From the cell containing the given text, extract its center point as [X, Y] coordinate. 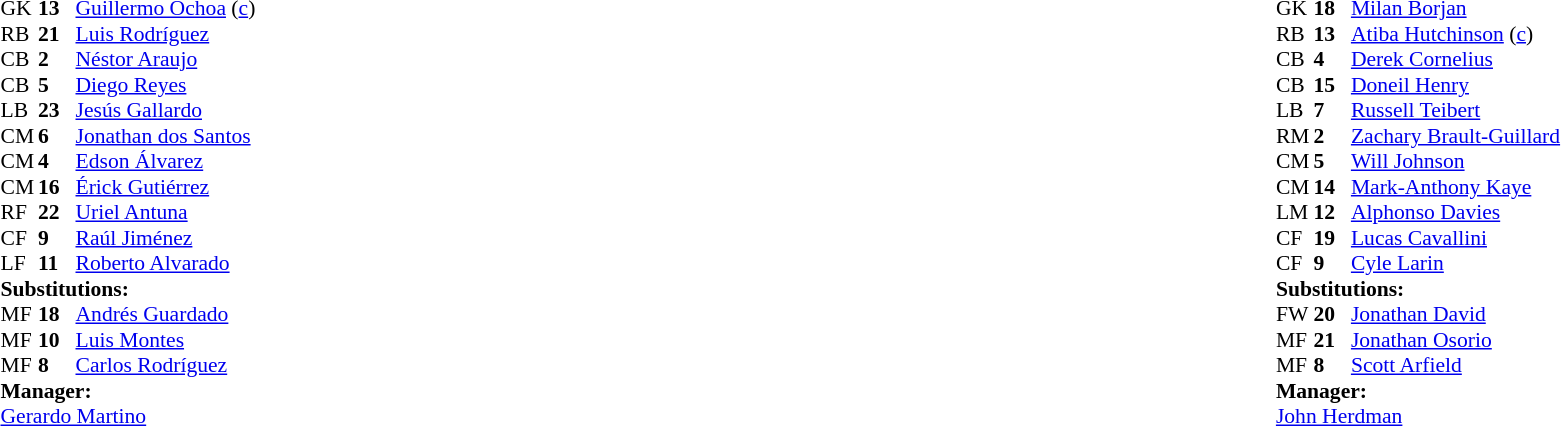
23 [57, 111]
18 [57, 315]
Néstor Araujo [166, 59]
15 [1332, 85]
Jesús Gallardo [166, 111]
Derek Cornelius [1456, 59]
Jonathan David [1456, 315]
LF [19, 263]
RF [19, 213]
22 [57, 213]
Jonathan dos Santos [166, 136]
Cyle Larin [1456, 263]
Diego Reyes [166, 85]
Russell Teibert [1456, 111]
Will Johnson [1456, 161]
FW [1295, 315]
12 [1332, 213]
Roberto Alvarado [166, 263]
Alphonso Davies [1456, 213]
RM [1295, 136]
Raúl Jiménez [166, 238]
Luis Montes [166, 340]
Lucas Cavallini [1456, 238]
7 [1332, 111]
11 [57, 263]
Atiba Hutchinson (c) [1456, 34]
Érick Gutiérrez [166, 187]
Carlos Rodríguez [166, 365]
Zachary Brault-Guillard [1456, 136]
Luis Rodríguez [166, 34]
Mark-Anthony Kaye [1456, 187]
Jonathan Osorio [1456, 340]
19 [1332, 238]
Edson Álvarez [166, 161]
13 [1332, 34]
Uriel Antuna [166, 213]
Andrés Guardado [166, 315]
LM [1295, 213]
16 [57, 187]
Doneil Henry [1456, 85]
20 [1332, 315]
10 [57, 340]
14 [1332, 187]
Scott Arfield [1456, 365]
6 [57, 136]
